From the cell containing the given text, extract its center point as (X, Y) coordinate. 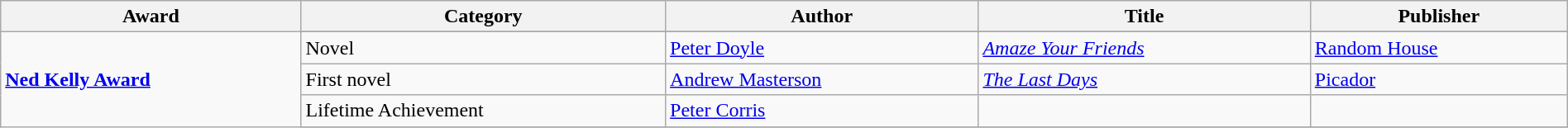
Andrew Masterson (822, 79)
Author (822, 17)
Category (483, 17)
Novel (483, 48)
Random House (1439, 48)
Publisher (1439, 17)
Peter Corris (822, 111)
The Last Days (1145, 79)
Amaze Your Friends (1145, 48)
First novel (483, 79)
Ned Kelly Award (151, 79)
Picador (1439, 79)
Lifetime Achievement (483, 111)
Peter Doyle (822, 48)
Title (1145, 17)
Award (151, 17)
